Locate the cell with the specified text and output its [X, Y] center coordinate. 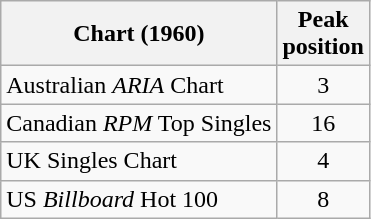
3 [323, 85]
8 [323, 199]
UK Singles Chart [139, 161]
US Billboard Hot 100 [139, 199]
Peakposition [323, 34]
Australian ARIA Chart [139, 85]
4 [323, 161]
16 [323, 123]
Chart (1960) [139, 34]
Canadian RPM Top Singles [139, 123]
